Pinpoint the cell where the given text exists, returning its [x, y] midpoint coordinate. 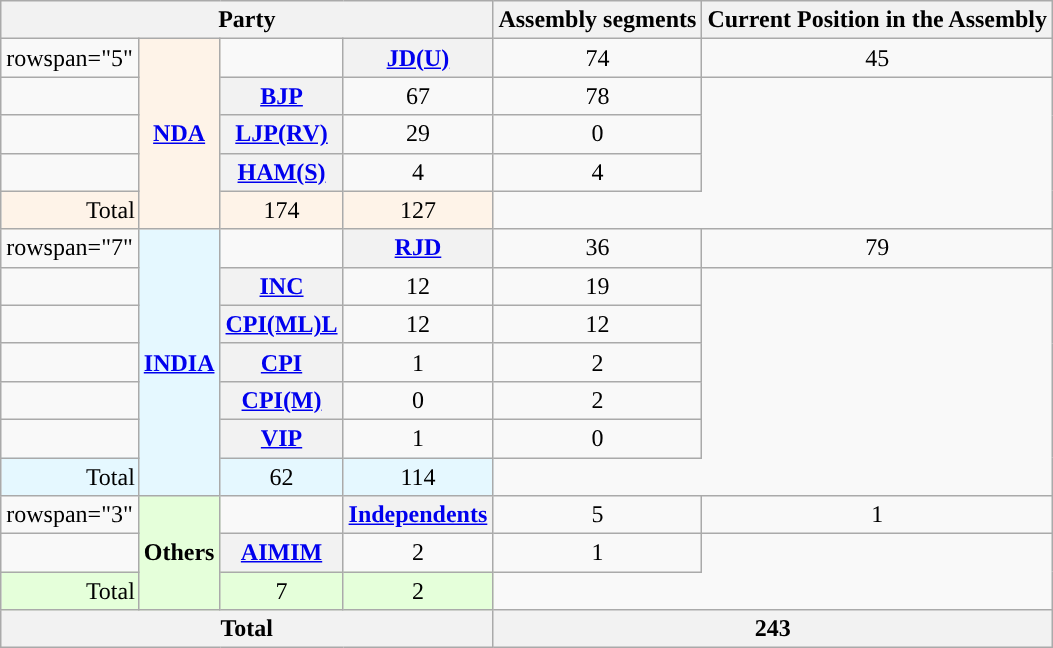
Others [179, 553]
Party [247, 20]
NDA [179, 134]
45 [878, 58]
CPI(ML)L [282, 324]
114 [418, 477]
RJD [418, 248]
Assembly segments [598, 20]
36 [598, 248]
BJP [282, 96]
rowspan="7" [70, 248]
AIMIM [282, 553]
19 [598, 286]
29 [418, 134]
79 [878, 248]
5 [598, 515]
74 [598, 58]
174 [282, 210]
LJP(RV) [282, 134]
JD(U) [418, 58]
Current Position in the Assembly [878, 20]
CPI(M) [282, 400]
INDIA [179, 362]
7 [282, 591]
rowspan="3" [70, 515]
VIP [282, 438]
243 [773, 629]
127 [418, 210]
CPI [282, 362]
62 [282, 477]
HAM(S) [282, 172]
78 [598, 96]
rowspan="5" [70, 58]
Independents [418, 515]
INC [282, 286]
67 [418, 96]
